Output the (x, y) coordinate of the center of the cell containing the given text.  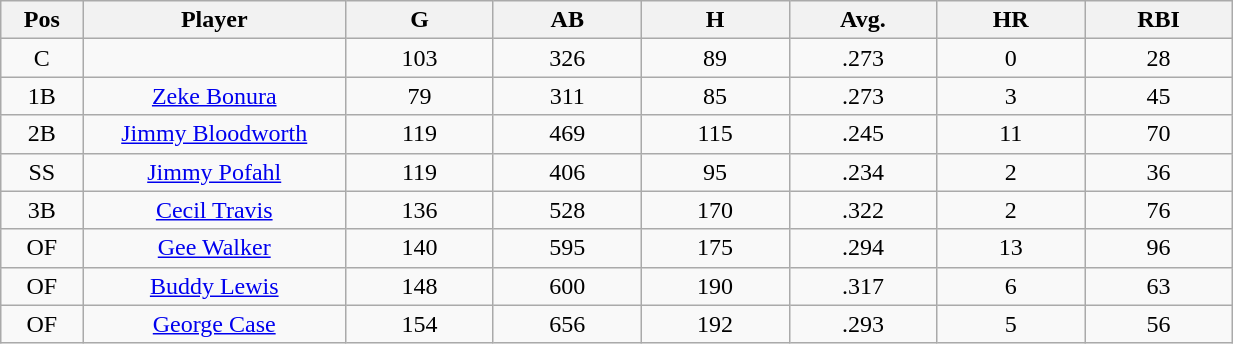
5 (1011, 324)
170 (715, 210)
2B (42, 134)
63 (1159, 286)
326 (567, 58)
AB (567, 20)
96 (1159, 248)
G (420, 20)
28 (1159, 58)
528 (567, 210)
.322 (863, 210)
3B (42, 210)
406 (567, 172)
SS (42, 172)
Zeke Bonura (214, 96)
79 (420, 96)
600 (567, 286)
Cecil Travis (214, 210)
148 (420, 286)
.294 (863, 248)
175 (715, 248)
.317 (863, 286)
1B (42, 96)
Jimmy Bloodworth (214, 134)
89 (715, 58)
11 (1011, 134)
Player (214, 20)
.245 (863, 134)
Avg. (863, 20)
70 (1159, 134)
Jimmy Pofahl (214, 172)
154 (420, 324)
Pos (42, 20)
190 (715, 286)
0 (1011, 58)
136 (420, 210)
656 (567, 324)
3 (1011, 96)
36 (1159, 172)
45 (1159, 96)
85 (715, 96)
Gee Walker (214, 248)
469 (567, 134)
George Case (214, 324)
6 (1011, 286)
.234 (863, 172)
HR (1011, 20)
13 (1011, 248)
H (715, 20)
Buddy Lewis (214, 286)
311 (567, 96)
76 (1159, 210)
103 (420, 58)
115 (715, 134)
.293 (863, 324)
192 (715, 324)
140 (420, 248)
56 (1159, 324)
95 (715, 172)
C (42, 58)
RBI (1159, 20)
595 (567, 248)
